Return the [X, Y] coordinate for the center point of the cell that contains the specified text.  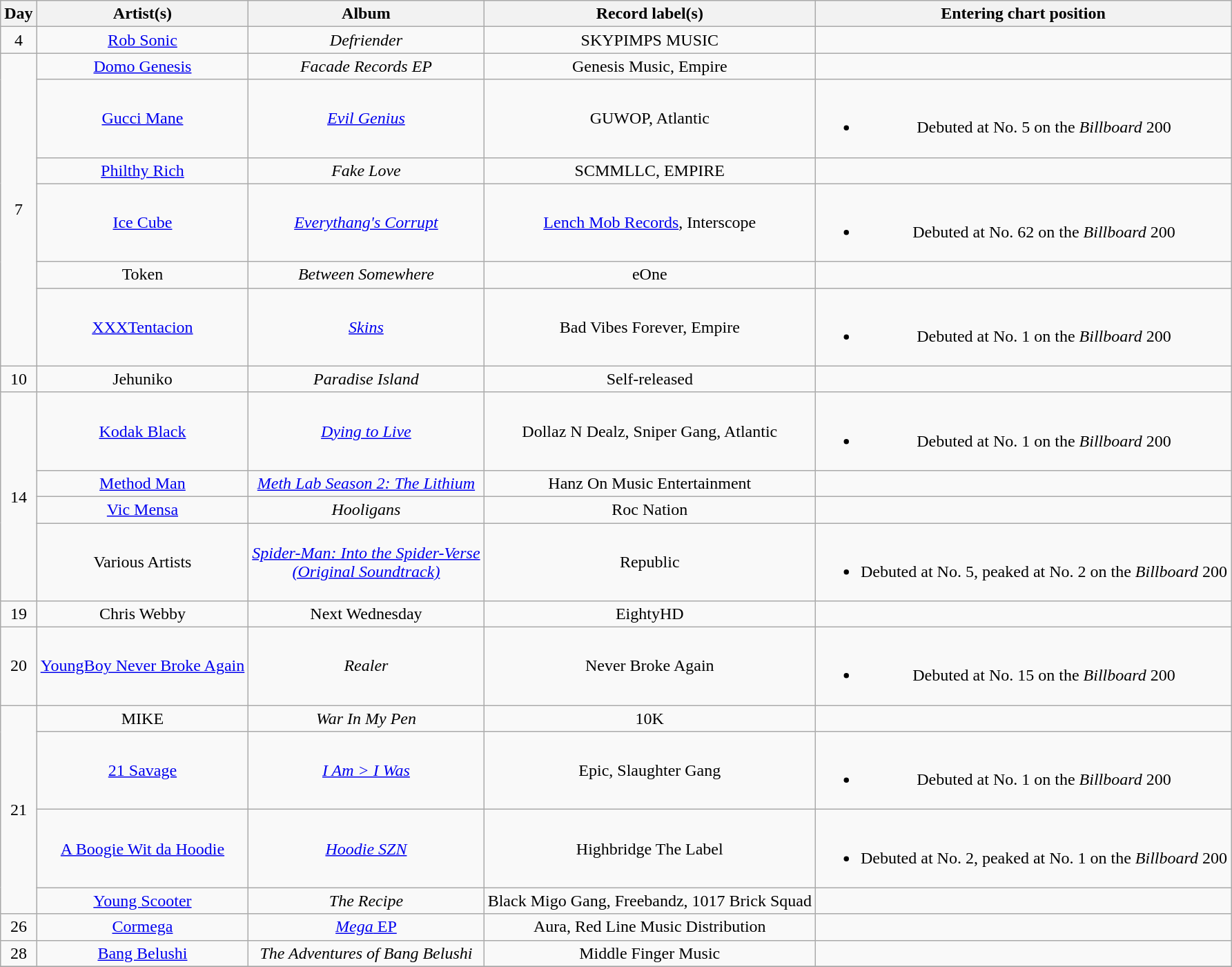
Everythang's Corrupt [366, 222]
21 Savage [142, 770]
GUWOP, Atlantic [649, 119]
eOne [649, 275]
Record label(s) [649, 14]
Paradise Island [366, 379]
Method Man [142, 483]
Hoodie SZN [366, 849]
Between Somewhere [366, 275]
Kodak Black [142, 431]
Next Wednesday [366, 614]
Debuted at No. 62 on the Billboard 200 [1023, 222]
Chris Webby [142, 614]
10K [649, 719]
Debuted at No. 5, peaked at No. 2 on the Billboard 200 [1023, 562]
Middle Finger Music [649, 953]
YoungBoy Never Broke Again [142, 667]
Fake Love [366, 170]
Domo Genesis [142, 66]
Genesis Music, Empire [649, 66]
Gucci Mane [142, 119]
MIKE [142, 719]
A Boogie Wit da Hoodie [142, 849]
Facade Records EP [366, 66]
Black Migo Gang, Freebandz, 1017 Brick Squad [649, 901]
Bang Belushi [142, 953]
Cormega [142, 927]
Self-released [649, 379]
Philthy Rich [142, 170]
Rob Sonic [142, 40]
Ice Cube [142, 222]
4 [19, 40]
Hooligans [366, 509]
SKYPIMPS MUSIC [649, 40]
Defriender [366, 40]
Token [142, 275]
Entering chart position [1023, 14]
26 [19, 927]
The Adventures of Bang Belushi [366, 953]
Debuted at No. 5 on the Billboard 200 [1023, 119]
Day [19, 14]
The Recipe [366, 901]
Debuted at No. 15 on the Billboard 200 [1023, 667]
14 [19, 496]
Realer [366, 667]
Bad Vibes Forever, Empire [649, 327]
Young Scooter [142, 901]
7 [19, 210]
Never Broke Again [649, 667]
20 [19, 667]
XXXTentacion [142, 327]
21 [19, 810]
War In My Pen [366, 719]
Epic, Slaughter Gang [649, 770]
Hanz On Music Entertainment [649, 483]
19 [19, 614]
Dollaz N Dealz, Sniper Gang, Atlantic [649, 431]
Highbridge The Label [649, 849]
10 [19, 379]
Dying to Live [366, 431]
Debuted at No. 2, peaked at No. 1 on the Billboard 200 [1023, 849]
EightyHD [649, 614]
Meth Lab Season 2: The Lithium [366, 483]
SCMMLLC, EMPIRE [649, 170]
I Am > I Was [366, 770]
Spider-Man: Into the Spider-Verse(Original Soundtrack) [366, 562]
Various Artists [142, 562]
Evil Genius [366, 119]
Republic [649, 562]
28 [19, 953]
Roc Nation [649, 509]
Aura, Red Line Music Distribution [649, 927]
Mega EP [366, 927]
Artist(s) [142, 14]
Lench Mob Records, Interscope [649, 222]
Skins [366, 327]
Album [366, 14]
Vic Mensa [142, 509]
Jehuniko [142, 379]
